Return the [X, Y] coordinate for the center point of the cell that contains the specified text.  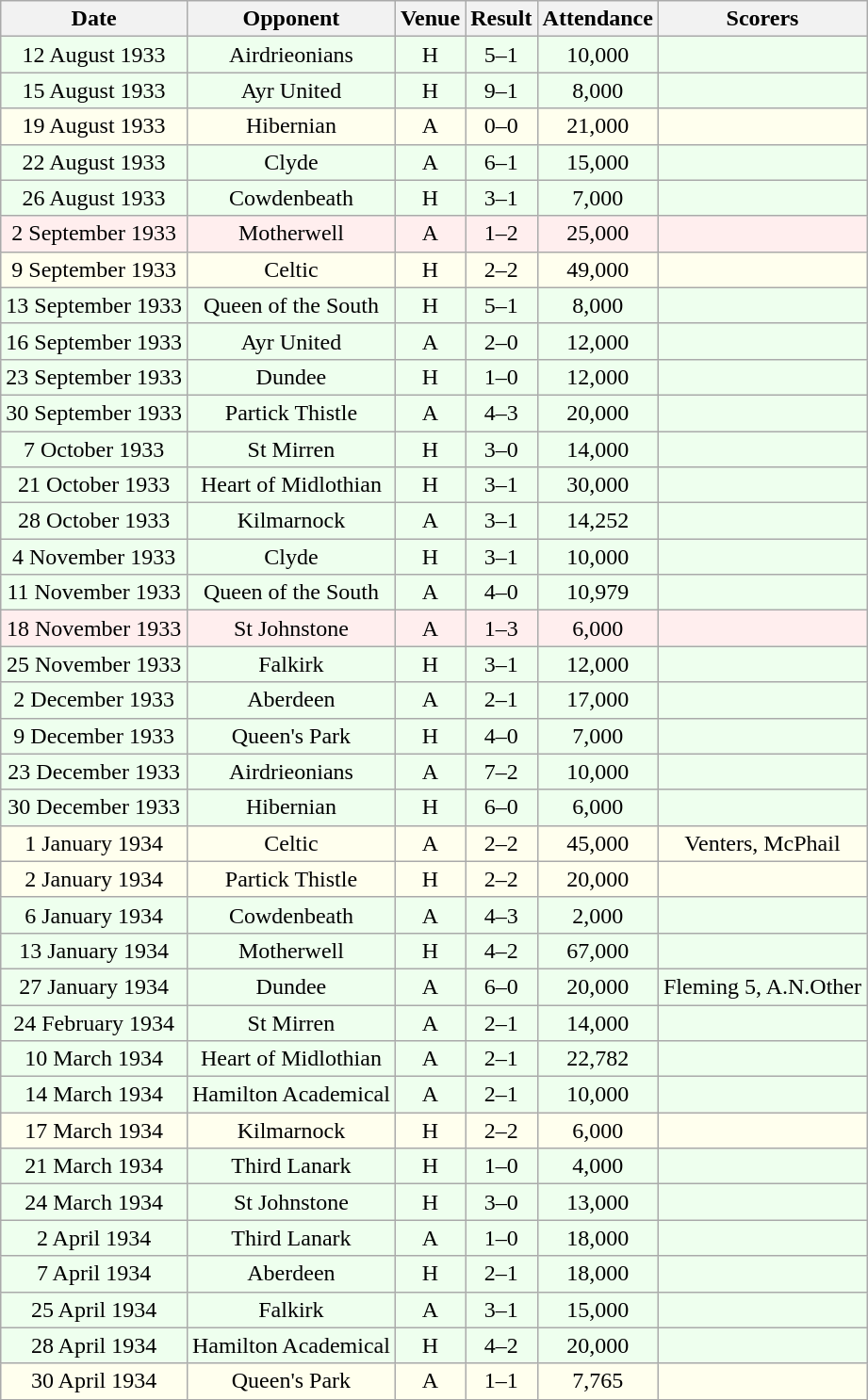
6 January 1934 [94, 915]
14,252 [598, 521]
12 August 1933 [94, 55]
30 April 1934 [94, 1381]
16 September 1933 [94, 341]
67,000 [598, 951]
1 January 1934 [94, 843]
49,000 [598, 269]
25,000 [598, 234]
9 September 1933 [94, 269]
24 March 1934 [94, 1202]
Fleming 5, A.N.Other [762, 986]
17,000 [598, 700]
10,979 [598, 593]
2 September 1933 [94, 234]
Opponent [290, 19]
13 January 1934 [94, 951]
0–0 [501, 126]
7 October 1933 [94, 449]
26 August 1933 [94, 198]
Date [94, 19]
7 April 1934 [94, 1274]
2 January 1934 [94, 879]
21 March 1934 [94, 1166]
2 April 1934 [94, 1238]
30 December 1933 [94, 807]
10 March 1934 [94, 1059]
9 December 1933 [94, 736]
1–1 [501, 1381]
18 November 1933 [94, 628]
Venue [430, 19]
2–0 [501, 341]
24 February 1934 [94, 1022]
9–1 [501, 90]
15 August 1933 [94, 90]
7,765 [598, 1381]
23 September 1933 [94, 377]
23 December 1933 [94, 772]
27 January 1934 [94, 986]
25 April 1934 [94, 1310]
22 August 1933 [94, 162]
14 March 1934 [94, 1095]
17 March 1934 [94, 1131]
25 November 1933 [94, 664]
45,000 [598, 843]
Attendance [598, 19]
30 September 1933 [94, 413]
7–2 [501, 772]
4 November 1933 [94, 557]
21,000 [598, 126]
2 December 1933 [94, 700]
21 October 1933 [94, 485]
6–1 [501, 162]
1–2 [501, 234]
30,000 [598, 485]
22,782 [598, 1059]
Scorers [762, 19]
13,000 [598, 1202]
Result [501, 19]
2,000 [598, 915]
28 April 1934 [94, 1345]
13 September 1933 [94, 305]
19 August 1933 [94, 126]
11 November 1933 [94, 593]
1–3 [501, 628]
28 October 1933 [94, 521]
Venters, McPhail [762, 843]
4,000 [598, 1166]
